Determine the (x, y) coordinate at the center of the cell enclosing the given text.  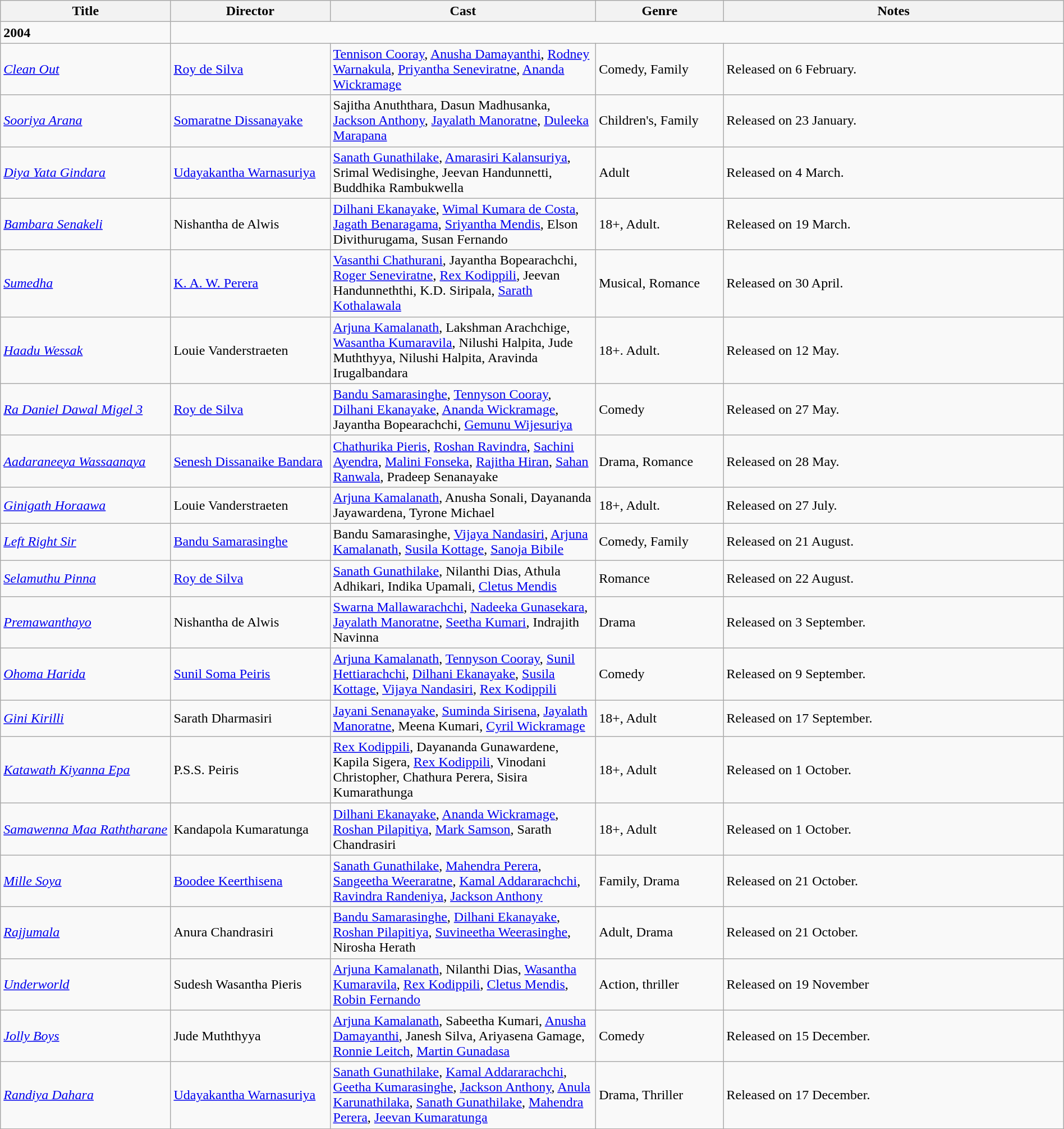
Sumedha (85, 283)
Clean Out (85, 69)
Released on 19 March. (893, 224)
Adult (660, 172)
Released on 23 January. (893, 121)
Released on 17 September. (893, 719)
Released on 27 July. (893, 505)
Rex Kodippili, Dayananda Gunawardene, Kapila Sigera, Rex Kodippili, Vinodani Christopher, Chathura Perera, Sisira Kumarathunga (463, 770)
Sudesh Wasantha Pieris (250, 984)
Bandu Samarasinghe, Dilhani Ekanayake, Roshan Pilapitiya, Suvineetha Weerasinghe, Nirosha Herath (463, 933)
Released on 22 August. (893, 578)
Adult, Drama (660, 933)
K. A. W. Perera (250, 283)
Genre (660, 11)
Bandu Samarasinghe (250, 541)
P.S.S. Peiris (250, 770)
Director (250, 11)
Tennison Cooray, Anusha Damayanthi, Rodney Warnakula, Priyantha Seneviratne, Ananda Wickramage (463, 69)
Senesh Dissanaike Bandara (250, 461)
Jayani Senanayake, Suminda Sirisena, Jayalath Manoratne, Meena Kumari, Cyril Wickramage (463, 719)
Bandu Samarasinghe, Vijaya Nandasiri, Arjuna Kamalanath, Susila Kottage, Sanoja Bibile (463, 541)
Sajitha Anuththara, Dasun Madhusanka, Jackson Anthony, Jayalath Manoratne, Duleeka Marapana (463, 121)
Diya Yata Gindara (85, 172)
Gini Kirilli (85, 719)
Jolly Boys (85, 1036)
Children's, Family (660, 121)
Sanath Gunathilake, Amarasiri Kalansuriya, Srimal Wedisinghe, Jeevan Handunnetti, Buddhika Rambukwella (463, 172)
Drama, Romance (660, 461)
Released on 3 September. (893, 623)
Left Right Sir (85, 541)
Somaratne Dissanayake (250, 121)
Released on 9 September. (893, 674)
Premawanthayo (85, 623)
Musical, Romance (660, 283)
Released on 12 May. (893, 350)
Sanath Gunathilake, Mahendra Perera, Sangeetha Weeraratne, Kamal Addararachchi, Ravindra Randeniya, Jackson Anthony (463, 881)
Bandu Samarasinghe, Tennyson Cooray, Dilhani Ekanayake, Ananda Wickramage, Jayantha Bopearachchi, Gemunu Wijesuriya (463, 409)
2004 (85, 33)
Arjuna Kamalanath, Nilanthi Dias, Wasantha Kumaravila, Rex Kodippili, Cletus Mendis, Robin Fernando (463, 984)
Action, thriller (660, 984)
Mille Soya (85, 881)
Boodee Keerthisena (250, 881)
Ginigath Horaawa (85, 505)
Underworld (85, 984)
Dilhani Ekanayake, Ananda Wickramage, Roshan Pilapitiya, Mark Samson, Sarath Chandrasiri (463, 829)
Title (85, 11)
Released on 6 February. (893, 69)
Randiya Dahara (85, 1095)
Selamuthu Pinna (85, 578)
Dilhani Ekanayake, Wimal Kumara de Costa, Jagath Benaragama, Sriyantha Mendis, Elson Divithurugama, Susan Fernando (463, 224)
Cast (463, 11)
Sooriya Arana (85, 121)
Arjuna Kamalanath, Anusha Sonali, Dayananda Jayawardena, Tyrone Michael (463, 505)
Released on 19 November (893, 984)
Bambara Senakeli (85, 224)
Jude Muththyya (250, 1036)
Ohoma Harida (85, 674)
Arjuna Kamalanath, Lakshman Arachchige, Wasantha Kumaravila, Nilushi Halpita, Jude Muththyya, Nilushi Halpita, Aravinda Irugalbandara (463, 350)
Katawath Kiyanna Epa (85, 770)
Notes (893, 11)
Ra Daniel Dawal Migel 3 (85, 409)
18+. Adult. (660, 350)
Kandapola Kumaratunga (250, 829)
Released on 28 May. (893, 461)
Drama (660, 623)
Sarath Dharmasiri (250, 719)
Released on 15 December. (893, 1036)
Rajjumala (85, 933)
Released on 21 August. (893, 541)
Romance (660, 578)
Samawenna Maa Raththarane (85, 829)
Family, Drama (660, 881)
Released on 4 March. (893, 172)
Arjuna Kamalanath, Tennyson Cooray, Sunil Hettiarachchi, Dilhani Ekanayake, Susila Kottage, Vijaya Nandasiri, Rex Kodippili (463, 674)
Released on 30 April. (893, 283)
Anura Chandrasiri (250, 933)
Released on 17 December. (893, 1095)
Drama, Thriller (660, 1095)
Sanath Gunathilake, Nilanthi Dias, Athula Adhikari, Indika Upamali, Cletus Mendis (463, 578)
Aadaraneeya Wassaanaya (85, 461)
Sunil Soma Peiris (250, 674)
Haadu Wessak (85, 350)
Released on 27 May. (893, 409)
Chathurika Pieris, Roshan Ravindra, Sachini Ayendra, Malini Fonseka, Rajitha Hiran, Sahan Ranwala, Pradeep Senanayake (463, 461)
Vasanthi Chathurani, Jayantha Bopearachchi, Roger Seneviratne, Rex Kodippili, Jeevan Handunneththi, K.D. Siripala, Sarath Kothalawala (463, 283)
Swarna Mallawarachchi, Nadeeka Gunasekara, Jayalath Manoratne, Seetha Kumari, Indrajith Navinna (463, 623)
Arjuna Kamalanath, Sabeetha Kumari, Anusha Damayanthi, Janesh Silva, Ariyasena Gamage, Ronnie Leitch, Martin Gunadasa (463, 1036)
